Pinpoint the cell where the given text exists, returning its [x, y] midpoint coordinate. 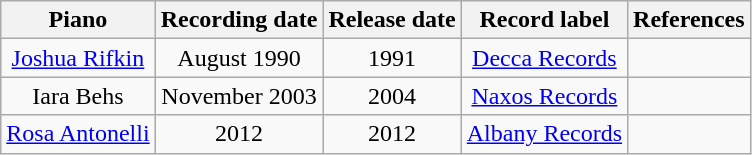
Rosa Antonelli [78, 134]
Piano [78, 20]
Iara Behs [78, 96]
1991 [392, 58]
Decca Records [544, 58]
References [690, 20]
Recording date [239, 20]
2004 [392, 96]
November 2003 [239, 96]
Albany Records [544, 134]
Naxos Records [544, 96]
Release date [392, 20]
Record label [544, 20]
Joshua Rifkin [78, 58]
August 1990 [239, 58]
